Return the [x, y] coordinate for the center point of the cell that contains the specified text.  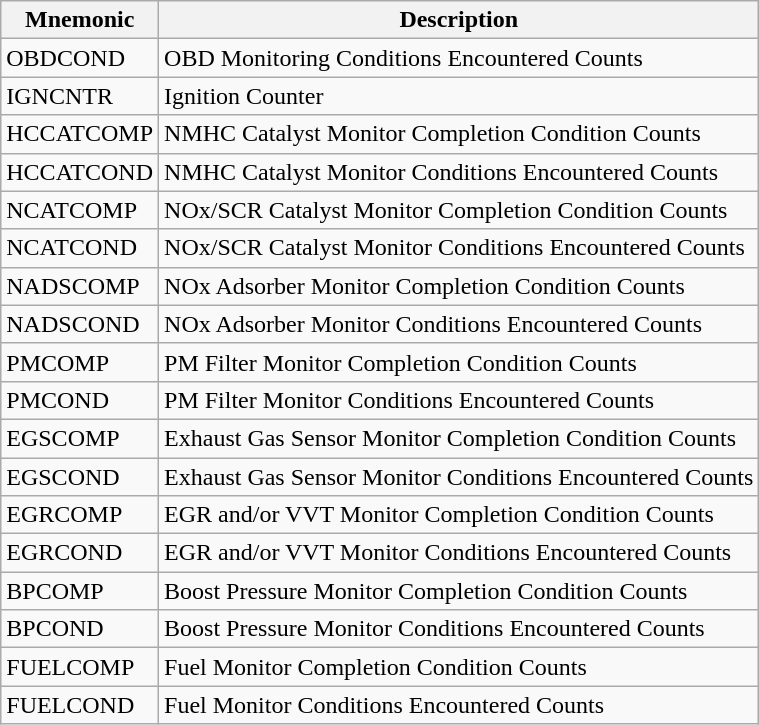
Exhaust Gas Sensor Monitor Conditions Encountered Counts [459, 477]
Boost Pressure Monitor Conditions Encountered Counts [459, 629]
Fuel Monitor Completion Condition Counts [459, 667]
EGSCOMP [80, 438]
OBD Monitoring Conditions Encountered Counts [459, 58]
FUELCOND [80, 705]
Exhaust Gas Sensor Monitor Completion Condition Counts [459, 438]
Ignition Counter [459, 96]
EGRCOMP [80, 515]
OBDCOND [80, 58]
NADSCOMP [80, 286]
PMCOMP [80, 362]
Fuel Monitor Conditions Encountered Counts [459, 705]
EGR and/or VVT Monitor Conditions Encountered Counts [459, 553]
HCCATCOND [80, 172]
NOx Adsorber Monitor Conditions Encountered Counts [459, 324]
NMHC Catalyst Monitor Completion Condition Counts [459, 134]
NOx/SCR Catalyst Monitor Completion Condition Counts [459, 210]
NOx Adsorber Monitor Completion Condition Counts [459, 286]
NCATCOND [80, 248]
EGRCOND [80, 553]
NCATCOMP [80, 210]
Boost Pressure Monitor Completion Condition Counts [459, 591]
IGNCNTR [80, 96]
NMHC Catalyst Monitor Conditions Encountered Counts [459, 172]
BPCOND [80, 629]
NOx/SCR Catalyst Monitor Conditions Encountered Counts [459, 248]
PMCOND [80, 400]
EGSCOND [80, 477]
EGR and/or VVT Monitor Completion Condition Counts [459, 515]
PM Filter Monitor Completion Condition Counts [459, 362]
PM Filter Monitor Conditions Encountered Counts [459, 400]
Description [459, 20]
FUELCOMP [80, 667]
NADSCOND [80, 324]
BPCOMP [80, 591]
HCCATCOMP [80, 134]
Mnemonic [80, 20]
